From the cell containing the given text, extract its center point as (X, Y) coordinate. 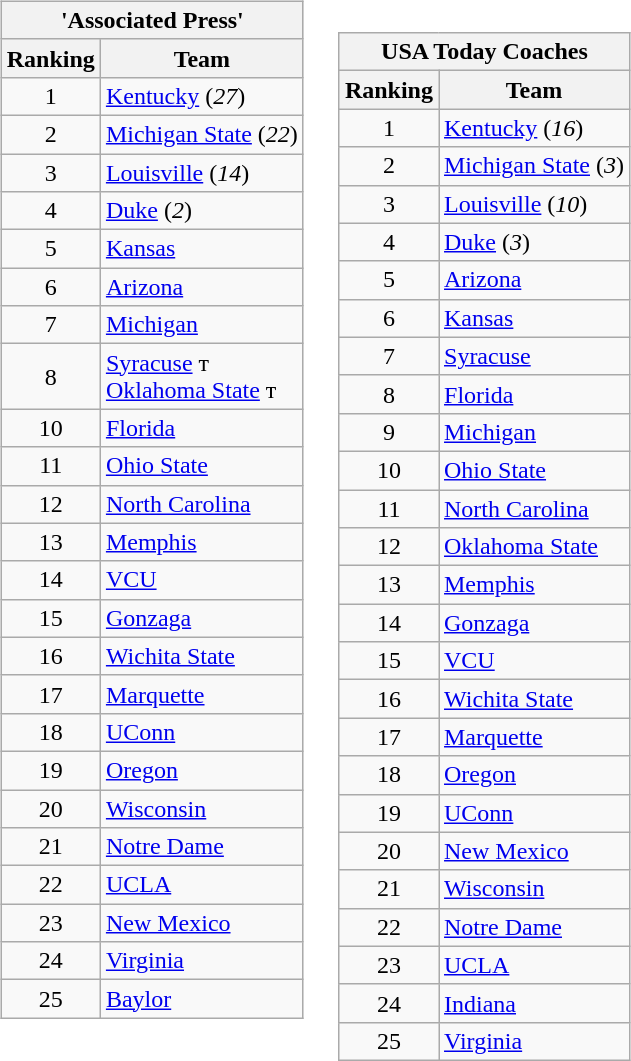
Michigan State (3) (534, 166)
Louisville (10) (534, 204)
Syracuse тOklahoma State т (202, 376)
'Associated Press' (152, 20)
USA Today Coaches (484, 52)
Duke (2) (202, 211)
Syracuse (534, 356)
Duke (3) (534, 242)
9 (388, 432)
Kentucky (27) (202, 96)
Kentucky (16) (534, 128)
Louisville (14) (202, 173)
Oklahoma State (534, 547)
Baylor (202, 999)
Michigan State (22) (202, 134)
Indiana (534, 1003)
